For the text-containing cell, return its midpoint in (x, y) coordinate format. 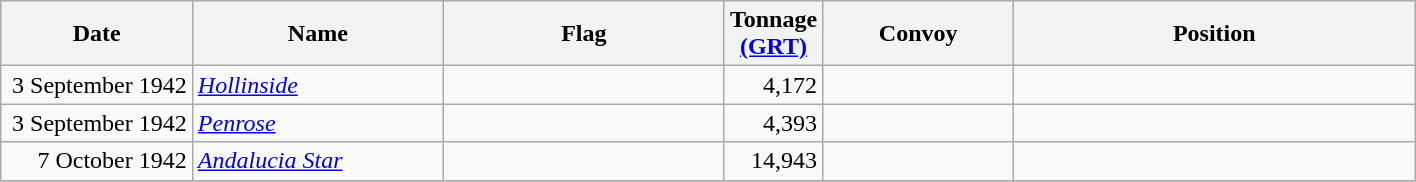
7 October 1942 (96, 161)
Tonnage (GRT) (773, 34)
4,393 (773, 123)
14,943 (773, 161)
Name (318, 34)
Hollinside (318, 85)
Date (96, 34)
Convoy (918, 34)
Position (1214, 34)
4,172 (773, 85)
Flag (584, 34)
Andalucia Star (318, 161)
Penrose (318, 123)
